Find where the given text appears and provide that cell's center as (X, Y) coordinate. 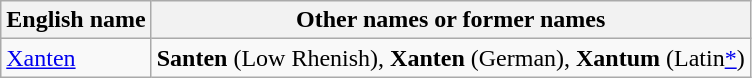
Xanten (76, 58)
Santen (Low Rhenish), Xanten (German), Xantum (Latin*) (450, 58)
Other names or former names (450, 20)
English name (76, 20)
